For the text-containing cell, return its midpoint in [X, Y] coordinate format. 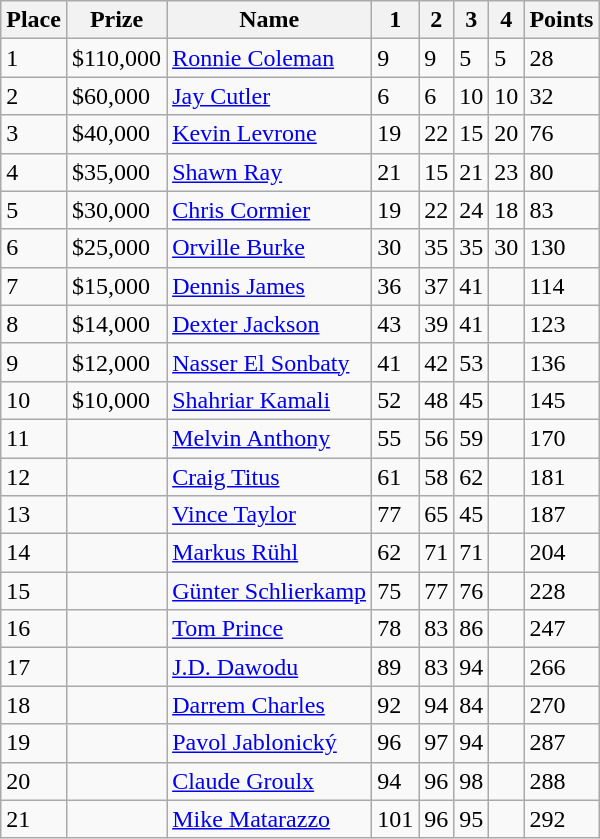
$25,000 [116, 248]
130 [562, 248]
Vince Taylor [270, 515]
89 [396, 667]
56 [436, 438]
7 [34, 286]
Nasser El Sonbaty [270, 362]
75 [396, 591]
$10,000 [116, 400]
43 [396, 324]
292 [562, 819]
78 [396, 629]
Darrem Charles [270, 705]
37 [436, 286]
24 [472, 210]
Mike Matarazzo [270, 819]
Pavol Jablonický [270, 743]
145 [562, 400]
J.D. Dawodu [270, 667]
36 [396, 286]
61 [396, 477]
80 [562, 172]
123 [562, 324]
$60,000 [116, 96]
$30,000 [116, 210]
86 [472, 629]
12 [34, 477]
Prize [116, 20]
48 [436, 400]
23 [506, 172]
13 [34, 515]
Claude Groulx [270, 781]
42 [436, 362]
181 [562, 477]
266 [562, 667]
$110,000 [116, 58]
204 [562, 553]
270 [562, 705]
32 [562, 96]
170 [562, 438]
Name [270, 20]
Points [562, 20]
39 [436, 324]
Shawn Ray [270, 172]
Chris Cormier [270, 210]
17 [34, 667]
Place [34, 20]
Dennis James [270, 286]
114 [562, 286]
84 [472, 705]
65 [436, 515]
Shahriar Kamali [270, 400]
Craig Titus [270, 477]
287 [562, 743]
8 [34, 324]
Dexter Jackson [270, 324]
Melvin Anthony [270, 438]
Günter Schlierkamp [270, 591]
Tom Prince [270, 629]
Ronnie Coleman [270, 58]
95 [472, 819]
59 [472, 438]
228 [562, 591]
58 [436, 477]
247 [562, 629]
Jay Cutler [270, 96]
52 [396, 400]
Kevin Levrone [270, 134]
55 [396, 438]
$40,000 [116, 134]
92 [396, 705]
14 [34, 553]
$35,000 [116, 172]
101 [396, 819]
$15,000 [116, 286]
11 [34, 438]
53 [472, 362]
97 [436, 743]
16 [34, 629]
$12,000 [116, 362]
$14,000 [116, 324]
28 [562, 58]
136 [562, 362]
288 [562, 781]
Markus Rühl [270, 553]
Orville Burke [270, 248]
98 [472, 781]
187 [562, 515]
